Find where the given text appears and provide that cell's center as [X, Y] coordinate. 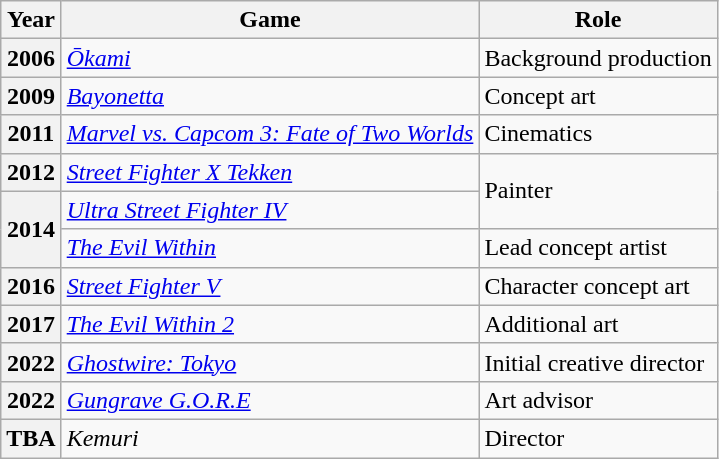
Gungrave G.O.R.E [270, 400]
Lead concept artist [598, 248]
2011 [31, 134]
Ghostwire: Tokyo [270, 362]
Street Fighter X Tekken [270, 172]
2017 [31, 324]
Initial creative director [598, 362]
Ōkami [270, 58]
Year [31, 20]
2006 [31, 58]
Ultra Street Fighter IV [270, 210]
2012 [31, 172]
Director [598, 438]
Street Fighter V [270, 286]
Cinematics [598, 134]
Bayonetta [270, 96]
Background production [598, 58]
Additional art [598, 324]
The Evil Within 2 [270, 324]
Marvel vs. Capcom 3: Fate of Two Worlds [270, 134]
TBA [31, 438]
2009 [31, 96]
2016 [31, 286]
Game [270, 20]
Concept art [598, 96]
Kemuri [270, 438]
Character concept art [598, 286]
2014 [31, 229]
Art advisor [598, 400]
The Evil Within [270, 248]
Painter [598, 191]
Role [598, 20]
